Output the [X, Y] coordinate of the center of the cell containing the given text.  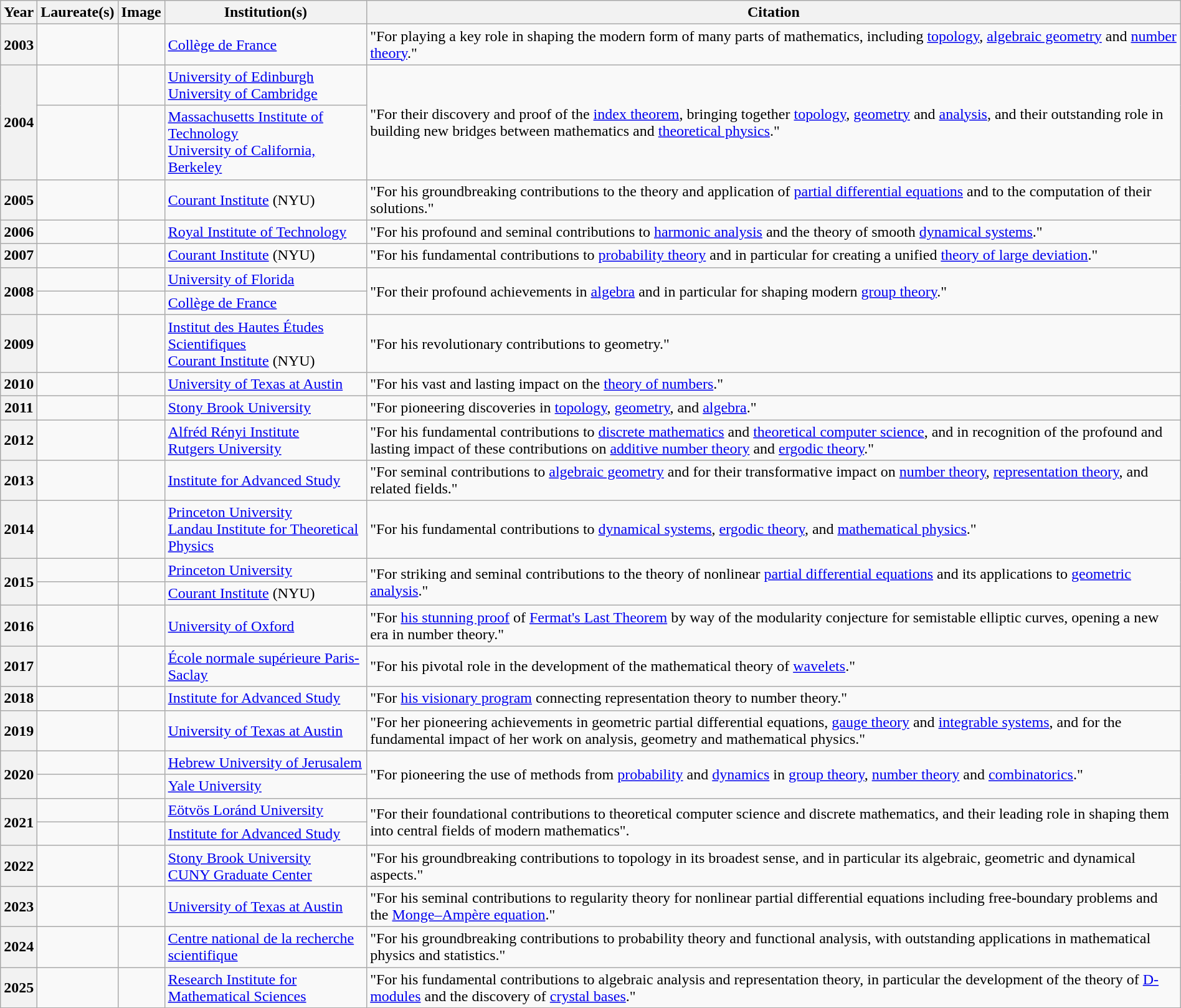
Massachusetts Institute of TechnologyUniversity of California, Berkeley [265, 142]
2023 [19, 906]
2006 [19, 232]
2025 [19, 987]
École normale supérieure Paris-Saclay [265, 667]
Centre national de la recherche scientifique [265, 947]
"For pioneering discoveries in topology, geometry, and algebra." [774, 407]
Institut des Hautes Études ScientifiquesCourant Institute (NYU) [265, 343]
"For his profound and seminal contributions to harmonic analysis and the theory of smooth dynamical systems." [774, 232]
2012 [19, 440]
2024 [19, 947]
Eötvös Loránd University [265, 810]
2022 [19, 866]
Image [141, 12]
"For seminal contributions to algebraic geometry and for their transformative impact on number theory, representation theory, and related fields." [774, 481]
Alfréd Rényi InstituteRutgers University [265, 440]
"For his groundbreaking contributions to topology in its broadest sense, and in particular its algebraic, geometric and dynamical aspects." [774, 866]
Stony Brook UniversityCUNY Graduate Center [265, 866]
"For his vast and lasting impact on the theory of numbers." [774, 384]
University of EdinburghUniversity of Cambridge [265, 85]
Citation [774, 12]
University of Florida [265, 279]
Hebrew University of Jerusalem [265, 763]
"For his revolutionary contributions to geometry." [774, 343]
2011 [19, 407]
2013 [19, 481]
Institution(s) [265, 12]
"For playing a key role in shaping the modern form of many parts of mathematics, including topology, algebraic geometry and number theory." [774, 45]
2017 [19, 667]
2019 [19, 730]
"For his fundamental contributions to dynamical systems, ergodic theory, and mathematical physics." [774, 530]
"For striking and seminal contributions to the theory of nonlinear partial differential equations and its applications to geometric analysis." [774, 582]
2021 [19, 822]
Stony Brook University [265, 407]
2007 [19, 255]
2005 [19, 199]
Yale University [265, 786]
Research Institute for Mathematical Sciences [265, 987]
2004 [19, 122]
2020 [19, 774]
2014 [19, 530]
2015 [19, 582]
2009 [19, 343]
Royal Institute of Technology [265, 232]
"For their profound achievements in algebra and in particular for shaping modern group theory." [774, 291]
University of Oxford [265, 625]
Year [19, 12]
"For pioneering the use of methods from probability and dynamics in group theory, number theory and combinatorics." [774, 774]
2016 [19, 625]
2003 [19, 45]
Princeton UniversityLandau Institute for Theoretical Physics [265, 530]
2010 [19, 384]
"For his visionary program connecting representation theory to number theory." [774, 698]
"For his groundbreaking contributions to the theory and application of partial differential equations and to the computation of their solutions." [774, 199]
2008 [19, 291]
2018 [19, 698]
Princeton University [265, 570]
Laureate(s) [77, 12]
"For his fundamental contributions to probability theory and in particular for creating a unified theory of large deviation." [774, 255]
"For his pivotal role in the development of the mathematical theory of wavelets." [774, 667]
